Locate the cell with the specified text and output its (X, Y) center coordinate. 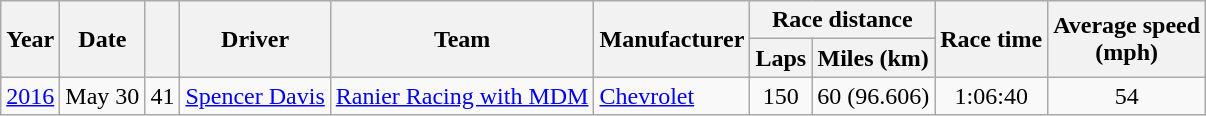
Chevrolet (672, 96)
Miles (km) (874, 58)
54 (1127, 96)
60 (96.606) (874, 96)
150 (781, 96)
1:06:40 (992, 96)
Year (30, 39)
Spencer Davis (255, 96)
Team (462, 39)
Manufacturer (672, 39)
41 (162, 96)
Driver (255, 39)
Date (102, 39)
Race time (992, 39)
May 30 (102, 96)
Ranier Racing with MDM (462, 96)
Average speed(mph) (1127, 39)
2016 (30, 96)
Laps (781, 58)
Race distance (842, 20)
